Provide the (x, y) coordinate of the cell's center where the given text is located.  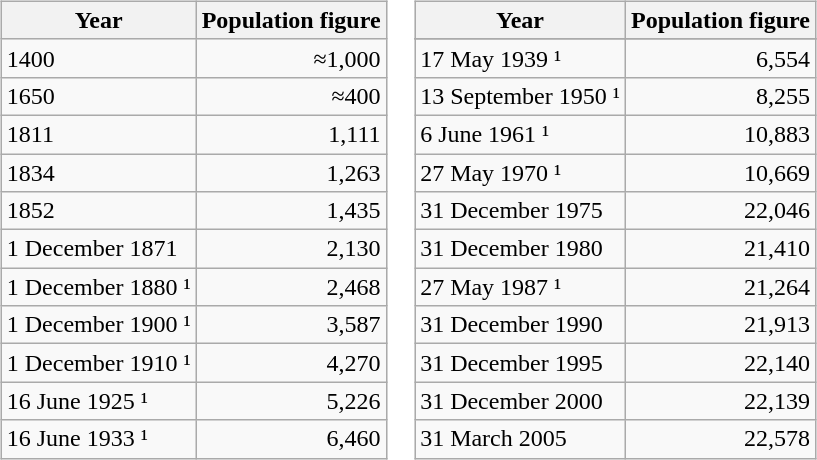
2,468 (291, 287)
1 December 1900 ¹ (98, 325)
1852 (98, 211)
6 June 1961 ¹ (520, 134)
10,883 (720, 134)
8,255 (720, 96)
1834 (98, 173)
31 December 1990 (520, 325)
1811 (98, 134)
31 December 1975 (520, 211)
5,226 (291, 401)
1 December 1871 (98, 249)
1,263 (291, 173)
≈1,000 (291, 58)
6,460 (291, 439)
2,130 (291, 249)
16 June 1933 ¹ (98, 439)
31 December 1995 (520, 363)
1 December 1910 ¹ (98, 363)
3,587 (291, 325)
10,669 (720, 173)
21,410 (720, 249)
31 December 1980 (520, 249)
1 December 1880 ¹ (98, 287)
31 March 2005 (520, 439)
21,913 (720, 325)
22,140 (720, 363)
6,554 (720, 58)
22,578 (720, 439)
13 September 1950 ¹ (520, 96)
22,139 (720, 401)
17 May 1939 ¹ (520, 58)
22,046 (720, 211)
1400 (98, 58)
1650 (98, 96)
4,270 (291, 363)
≈400 (291, 96)
1,435 (291, 211)
16 June 1925 ¹ (98, 401)
31 December 2000 (520, 401)
21,264 (720, 287)
27 May 1987 ¹ (520, 287)
1,111 (291, 134)
27 May 1970 ¹ (520, 173)
